Locate the cell with the specified text and output its (X, Y) center coordinate. 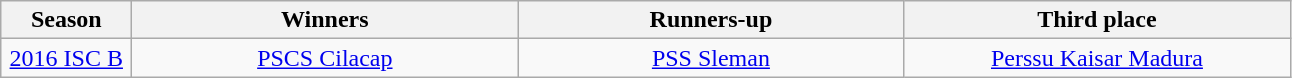
Runners-up (711, 20)
Season (66, 20)
Winners (325, 20)
2016 ISC B (66, 58)
Third place (1097, 20)
Perssu Kaisar Madura (1097, 58)
PSCS Cilacap (325, 58)
PSS Sleman (711, 58)
